From the cell containing the given text, extract its center point as (x, y) coordinate. 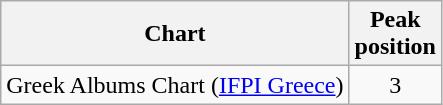
3 (395, 85)
Peakposition (395, 34)
Chart (175, 34)
Greek Albums Chart (IFPI Greece) (175, 85)
